From the cell containing the given text, extract its center point as (X, Y) coordinate. 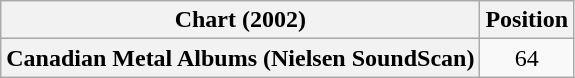
64 (527, 58)
Chart (2002) (240, 20)
Canadian Metal Albums (Nielsen SoundScan) (240, 58)
Position (527, 20)
